Capture the cell that displays the provided text and extract its [X, Y] central coordinate. 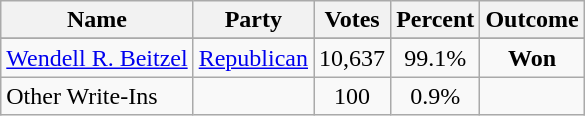
Republican [253, 58]
Name [97, 20]
100 [352, 96]
99.1% [436, 58]
Other Write-Ins [97, 96]
Outcome [532, 20]
Won [532, 58]
Votes [352, 20]
Percent [436, 20]
10,637 [352, 58]
Party [253, 20]
Wendell R. Beitzel [97, 58]
0.9% [436, 96]
